Provide the (x, y) coordinate of the cell's center where the given text is located.  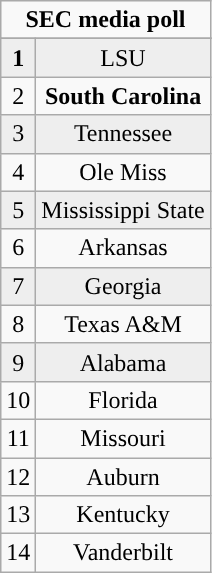
LSU (123, 58)
Missouri (123, 438)
Auburn (123, 477)
SEC media poll (106, 20)
Kentucky (123, 515)
12 (18, 477)
2 (18, 96)
Mississippi State (123, 210)
11 (18, 438)
South Carolina (123, 96)
Tennessee (123, 134)
Texas A&M (123, 324)
Alabama (123, 362)
Arkansas (123, 248)
10 (18, 400)
13 (18, 515)
Ole Miss (123, 172)
3 (18, 134)
5 (18, 210)
14 (18, 553)
8 (18, 324)
6 (18, 248)
Florida (123, 400)
9 (18, 362)
4 (18, 172)
7 (18, 286)
Vanderbilt (123, 553)
1 (18, 58)
Georgia (123, 286)
